Provide the [X, Y] coordinate of the cell's center where the given text is located.  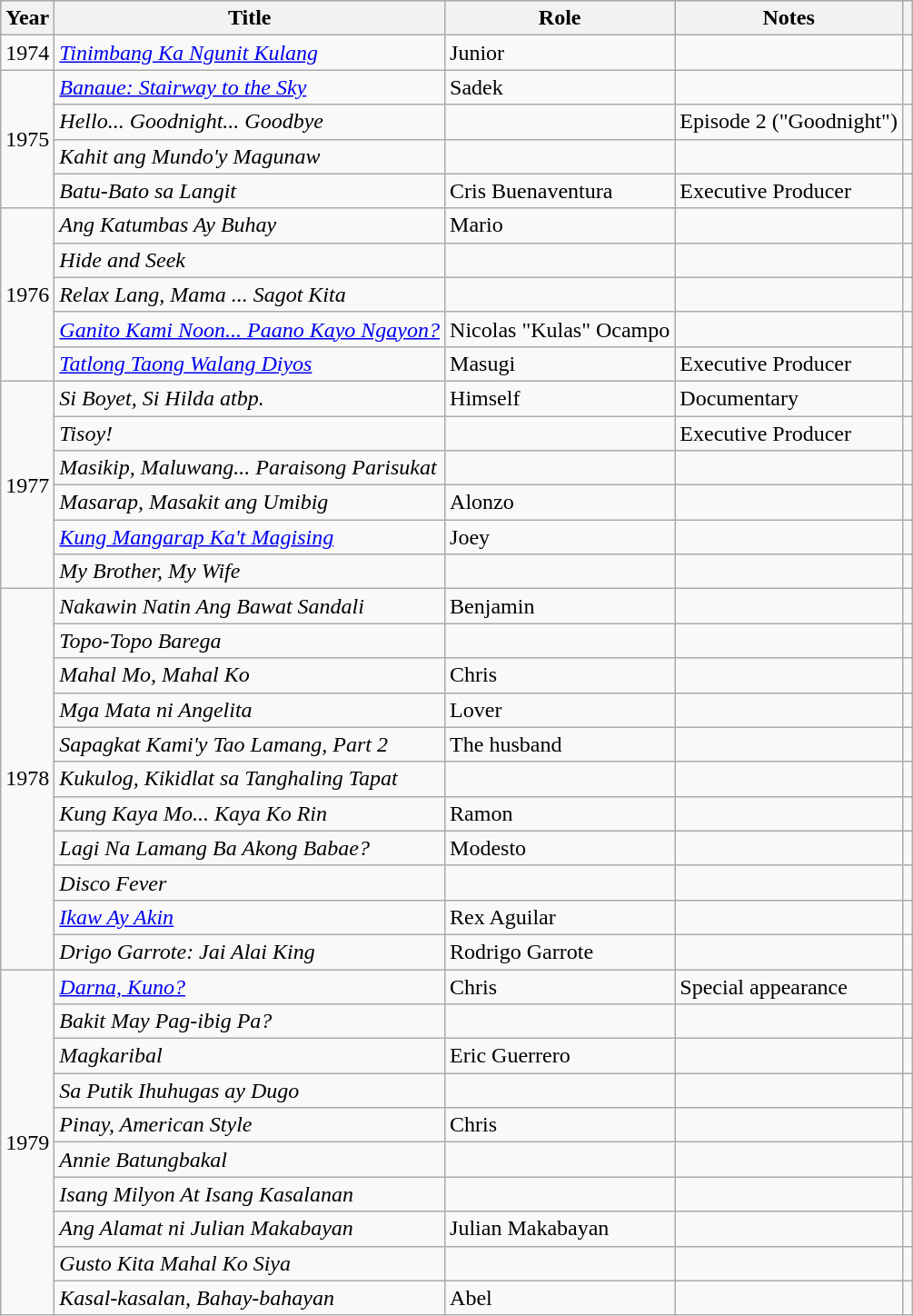
Year [27, 18]
Rodrigo Garrote [560, 952]
Kahit ang Mundo'y Magunaw [250, 156]
Drigo Garrote: Jai Alai King [250, 952]
Notes [789, 18]
Ramon [560, 813]
Sa Putik Ihuhugas ay Dugo [250, 1091]
Tinimbang Ka Ngunit Kulang [250, 53]
1975 [27, 139]
Si Boyet, Si Hilda atbp. [250, 398]
Relax Lang, Mama ... Sagot Kita [250, 294]
Mahal Mo, Mahal Ko [250, 675]
Gusto Kita Mahal Ko Siya [250, 1263]
Nicolas "Kulas" Ocampo [560, 329]
Magkaribal [250, 1056]
Bakit May Pag-ibig Pa? [250, 1022]
Alonzo [560, 503]
Masarap, Masakit ang Umibig [250, 503]
Cris Buenaventura [560, 191]
Mga Mata ni Angelita [250, 710]
Title [250, 18]
Ganito Kami Noon... Paano Kayo Ngayon? [250, 329]
Isang Milyon At Isang Kasalanan [250, 1194]
The husband [560, 744]
Lover [560, 710]
Batu-Bato sa Langit [250, 191]
Kukulog, Kikidlat sa Tanghaling Tapat [250, 779]
Episode 2 ("Goodnight") [789, 122]
Ang Alamat ni Julian Makabayan [250, 1229]
Special appearance [789, 986]
Benjamin [560, 606]
Masikip, Maluwang... Paraisong Parisukat [250, 468]
Mario [560, 225]
Hello... Goodnight... Goodbye [250, 122]
Banaue: Stairway to the Sky [250, 87]
Kung Mangarap Ka't Magising [250, 537]
Documentary [789, 398]
Topo-Topo Barega [250, 641]
Annie Batungbakal [250, 1160]
Nakawin Natin Ang Bawat Sandali [250, 606]
Himself [560, 398]
Rex Aguilar [560, 917]
Abel [560, 1298]
1979 [27, 1142]
Role [560, 18]
Kasal-kasalan, Bahay-bahayan [250, 1298]
Tisoy! [250, 434]
Modesto [560, 848]
Ikaw Ay Akin [250, 917]
My Brother, My Wife [250, 572]
Joey [560, 537]
1976 [27, 294]
Ang Katumbas Ay Buhay [250, 225]
Sadek [560, 87]
1977 [27, 484]
Eric Guerrero [560, 1056]
Disco Fever [250, 882]
Masugi [560, 364]
Kung Kaya Mo... Kaya Ko Rin [250, 813]
Junior [560, 53]
Sapagkat Kami'y Tao Lamang, Part 2 [250, 744]
Julian Makabayan [560, 1229]
1978 [27, 780]
Hide and Seek [250, 260]
1974 [27, 53]
Lagi Na Lamang Ba Akong Babae? [250, 848]
Pinay, American Style [250, 1125]
Tatlong Taong Walang Diyos [250, 364]
Darna, Kuno? [250, 986]
